Return the [x, y] coordinate for the center point of the cell that contains the specified text.  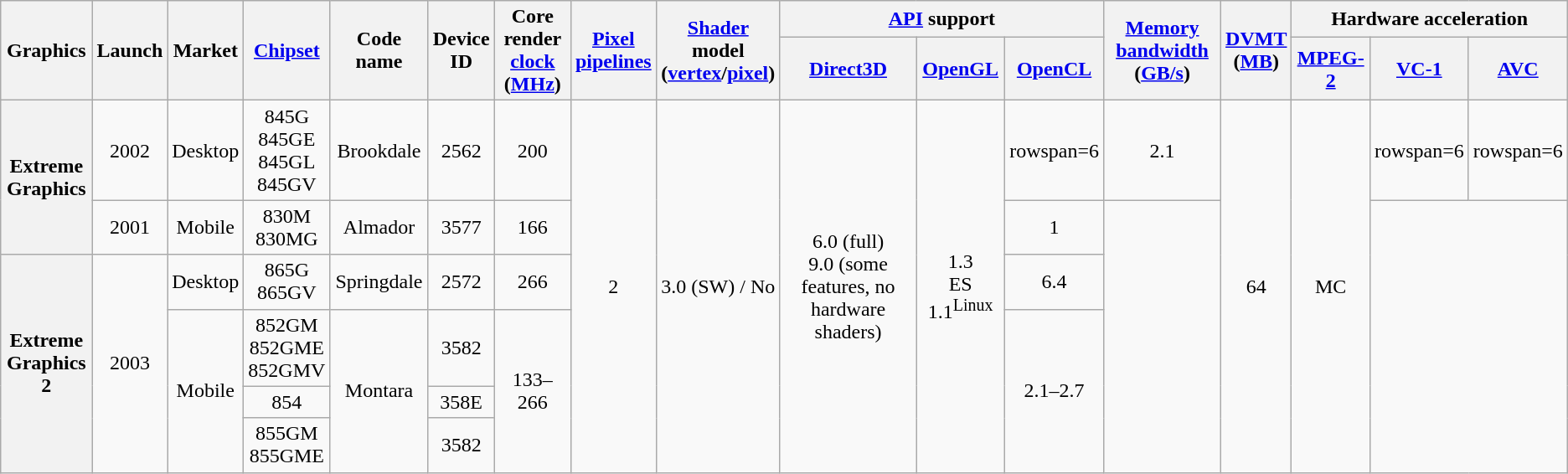
Launch [130, 50]
133–266 [533, 390]
ExtremeGraphics 2 [47, 363]
Hardware acceleration [1429, 19]
Memory bandwidth (GB/s) [1163, 50]
Market [206, 50]
Pixel pipelines [613, 50]
855GM 855GME [286, 446]
2.1 [1163, 151]
6.4 [1055, 281]
1.3 ES 1.1Linux [961, 286]
2001 [130, 228]
OpenCL [1055, 69]
MC [1330, 286]
DeviceID [461, 50]
64 [1256, 286]
852GM852GME852GMV [286, 348]
Montara [379, 390]
3.0 (SW) / No [718, 286]
854 [286, 402]
6.0 (full)9.0 (some features, no hardware shaders) [848, 286]
Almador [379, 228]
358E [461, 402]
2003 [130, 363]
AVC [1518, 69]
ExtremeGraphics [47, 178]
Shader model(vertex/pixel) [718, 50]
Graphics [47, 50]
2002 [130, 151]
OpenGL [961, 69]
Core renderclock (MHz) [533, 50]
845G845GE845GL845GV [286, 151]
2.1–2.7 [1055, 390]
166 [533, 228]
API support [941, 19]
3577 [461, 228]
2 [613, 286]
Code name [379, 50]
2572 [461, 281]
Springdale [379, 281]
Chipset [286, 50]
MPEG-2 [1330, 69]
266 [533, 281]
Direct3D [848, 69]
200 [533, 151]
DVMT (MB) [1256, 50]
830M830MG [286, 228]
Brookdale [379, 151]
2562 [461, 151]
865G865GV [286, 281]
VC-1 [1419, 69]
1 [1055, 228]
